Scan for the cell matching the given text and deliver its [x, y] coordinate at center. 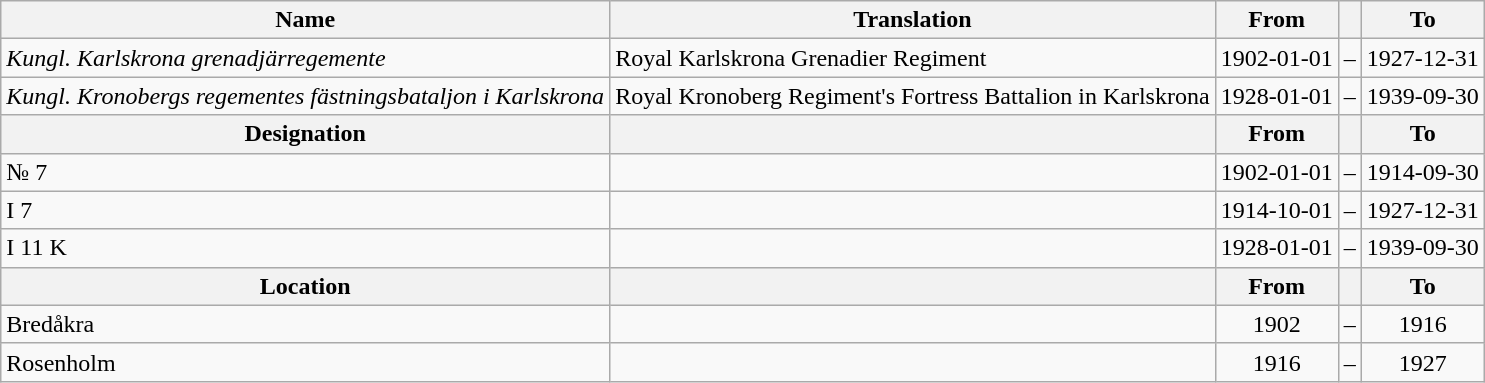
Royal Karlskrona Grenadier Regiment [913, 58]
Name [306, 20]
Royal Kronoberg Regiment's Fortress Battalion in Karlskrona [913, 96]
Designation [306, 134]
Location [306, 286]
1914-09-30 [1422, 172]
I 11 K [306, 248]
Rosenholm [306, 362]
Kungl. Kronobergs regementes fästningsbataljon i Karlskrona [306, 96]
Translation [913, 20]
Bredåkra [306, 324]
1927 [1422, 362]
I 7 [306, 210]
№ 7 [306, 172]
Kungl. Karlskrona grenadjärregemente [306, 58]
1914-10-01 [1276, 210]
1902 [1276, 324]
